Pinpoint the cell where the given text exists, returning its (x, y) midpoint coordinate. 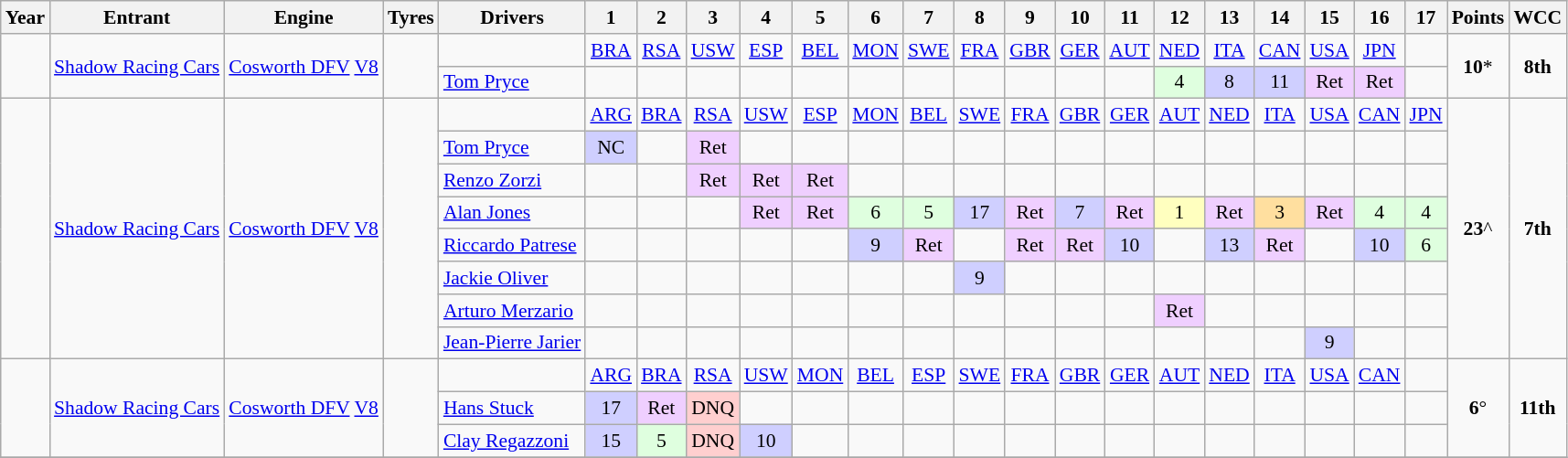
16 (1380, 17)
Alan Jones (512, 213)
Year (26, 17)
Clay Regazzoni (512, 441)
Drivers (512, 17)
Engine (304, 17)
Points (1478, 17)
Tyres (411, 17)
6° (1478, 408)
Arturo Merzario (512, 311)
2 (662, 17)
Jackie Oliver (512, 278)
WCC (1538, 17)
NC (611, 148)
12 (1179, 17)
Riccardo Patrese (512, 246)
8th (1538, 66)
Hans Stuck (512, 409)
7th (1538, 229)
Jean-Pierre Jarier (512, 343)
Entrant (137, 17)
11th (1538, 408)
14 (1280, 17)
10* (1478, 66)
Renzo Zorzi (512, 180)
23^ (1478, 229)
